Scan for the cell matching the given text and deliver its (X, Y) coordinate at center. 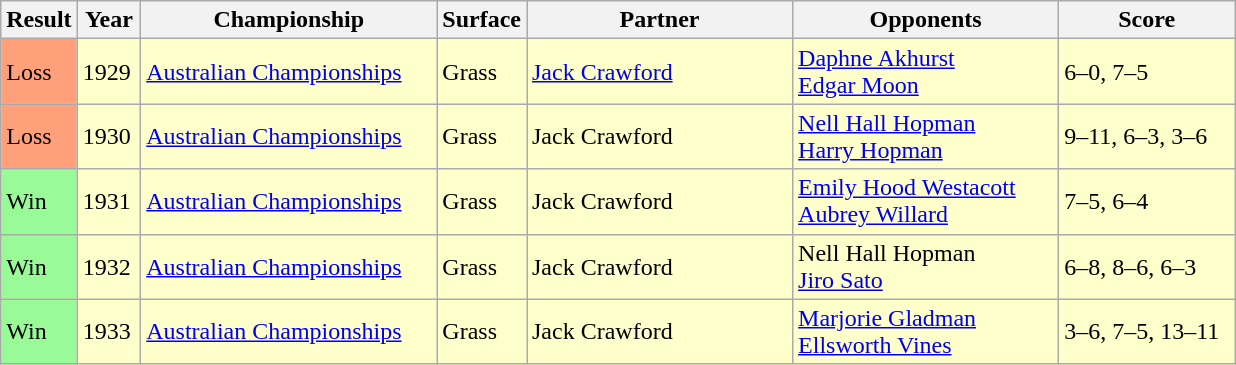
7–5, 6–4 (1147, 202)
Opponents (926, 20)
Nell Hall Hopman Harry Hopman (926, 136)
6–8, 8–6, 6–3 (1147, 266)
1931 (109, 202)
1929 (109, 72)
Result (39, 20)
1933 (109, 332)
Score (1147, 20)
Surface (482, 20)
3–6, 7–5, 13–11 (1147, 332)
Emily Hood Westacott Aubrey Willard (926, 202)
9–11, 6–3, 3–6 (1147, 136)
6–0, 7–5 (1147, 72)
Daphne Akhurst Edgar Moon (926, 72)
Championship (289, 20)
Nell Hall Hopman Jiro Sato (926, 266)
Marjorie Gladman Ellsworth Vines (926, 332)
1932 (109, 266)
1930 (109, 136)
Partner (659, 20)
Year (109, 20)
